Pinpoint the cell where the given text exists, returning its (X, Y) midpoint coordinate. 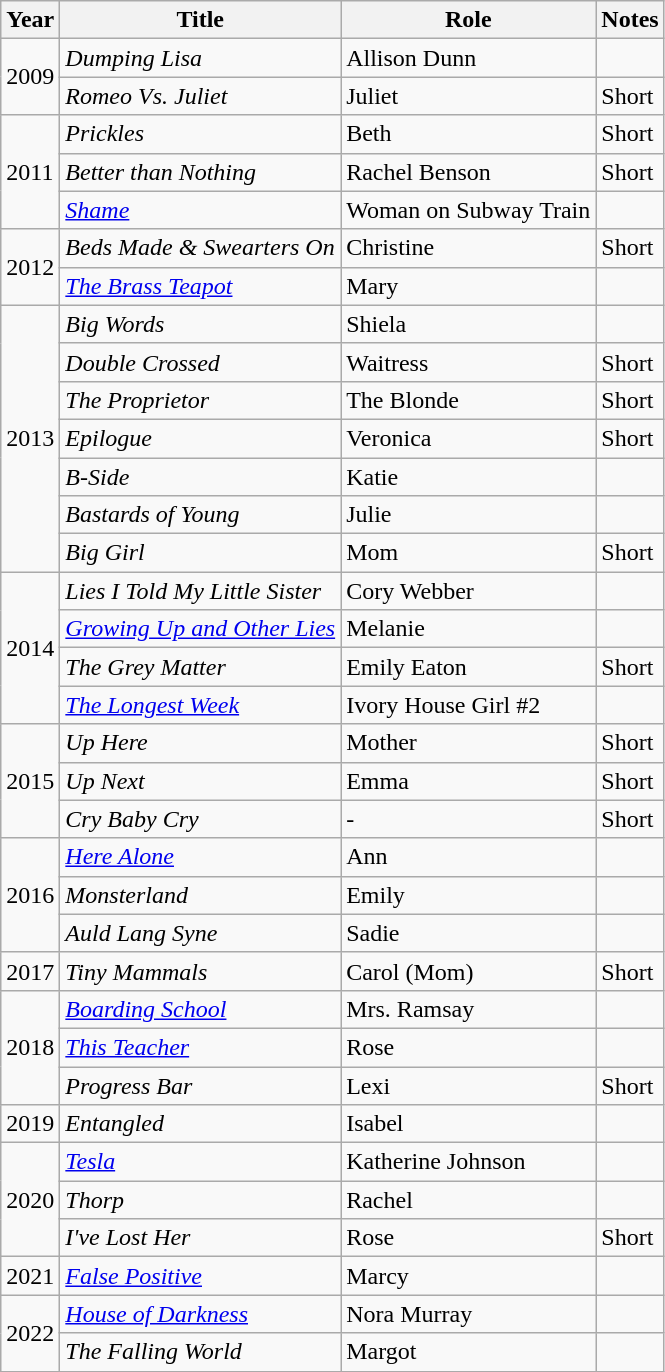
Carol (Mom) (468, 971)
Juliet (468, 96)
This Teacher (200, 1047)
Ivory House Girl #2 (468, 705)
Katherine Johnson (468, 1162)
Ann (468, 857)
2021 (30, 1276)
B-Side (200, 477)
2009 (30, 77)
Progress Bar (200, 1085)
Shiela (468, 324)
2015 (30, 781)
The Blonde (468, 400)
2017 (30, 971)
Up Next (200, 781)
Sadie (468, 933)
Growing Up and Other Lies (200, 629)
Big Words (200, 324)
Isabel (468, 1124)
Big Girl (200, 553)
2019 (30, 1124)
Emily (468, 895)
Lies I Told My Little Sister (200, 591)
House of Darkness (200, 1314)
2011 (30, 172)
Mary (468, 286)
Beth (468, 134)
Emma (468, 781)
Waitress (468, 362)
Year (30, 20)
Mother (468, 743)
Beds Made & Swearters On (200, 248)
Epilogue (200, 438)
Melanie (468, 629)
Veronica (468, 438)
Title (200, 20)
The Longest Week (200, 705)
Marcy (468, 1276)
Rachel (468, 1200)
2013 (30, 438)
2020 (30, 1200)
The Falling World (200, 1352)
I've Lost Her (200, 1238)
Woman on Subway Train (468, 210)
Cry Baby Cry (200, 819)
Rachel Benson (468, 172)
Entangled (200, 1124)
Nora Murray (468, 1314)
Tiny Mammals (200, 971)
Double Crossed (200, 362)
Bastards of Young (200, 515)
Mrs. Ramsay (468, 1009)
False Positive (200, 1276)
Notes (630, 20)
The Proprietor (200, 400)
2012 (30, 267)
2016 (30, 895)
Shame (200, 210)
Dumping Lisa (200, 58)
Mom (468, 553)
Prickles (200, 134)
Cory Webber (468, 591)
Auld Lang Syne (200, 933)
Monsterland (200, 895)
Christine (468, 248)
Lexi (468, 1085)
Role (468, 20)
Julie (468, 515)
Allison Dunn (468, 58)
2014 (30, 648)
2018 (30, 1047)
Tesla (200, 1162)
Better than Nothing (200, 172)
- (468, 819)
Margot (468, 1352)
Emily Eaton (468, 667)
Katie (468, 477)
Romeo Vs. Juliet (200, 96)
2022 (30, 1333)
Boarding School (200, 1009)
The Grey Matter (200, 667)
Here Alone (200, 857)
Thorp (200, 1200)
Up Here (200, 743)
The Brass Teapot (200, 286)
